Detect which cell encompasses the target text, then output its [X, Y] center coordinate. 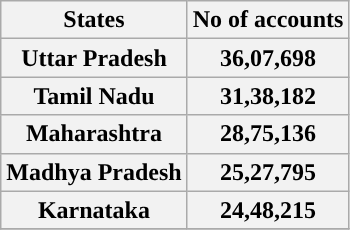
Karnataka [94, 210]
36,07,698 [268, 58]
Maharashtra [94, 134]
No of accounts [268, 20]
28,75,136 [268, 134]
24,48,215 [268, 210]
States [94, 20]
Uttar Pradesh [94, 58]
Tamil Nadu [94, 96]
25,27,795 [268, 172]
31,38,182 [268, 96]
Madhya Pradesh [94, 172]
